Locate the cell with the specified text and output its [x, y] center coordinate. 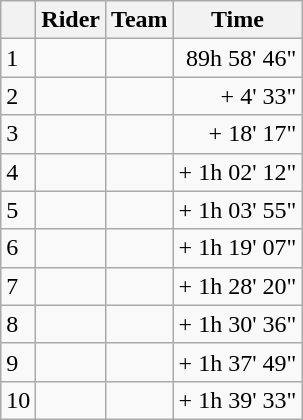
3 [18, 134]
8 [18, 324]
+ 4' 33" [238, 96]
10 [18, 400]
+ 1h 03' 55" [238, 210]
+ 18' 17" [238, 134]
+ 1h 28' 20" [238, 286]
6 [18, 248]
89h 58' 46" [238, 58]
7 [18, 286]
Rider [71, 20]
+ 1h 02' 12" [238, 172]
1 [18, 58]
+ 1h 19' 07" [238, 248]
Time [238, 20]
9 [18, 362]
5 [18, 210]
+ 1h 30' 36" [238, 324]
+ 1h 37' 49" [238, 362]
Team [140, 20]
4 [18, 172]
2 [18, 96]
+ 1h 39' 33" [238, 400]
